Detect which cell encompasses the target text, then output its [X, Y] center coordinate. 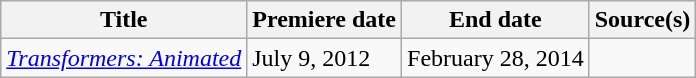
Source(s) [642, 20]
July 9, 2012 [324, 58]
Premiere date [324, 20]
Transformers: Animated [124, 58]
February 28, 2014 [496, 58]
End date [496, 20]
Title [124, 20]
